For the text-containing cell, return its midpoint in (X, Y) coordinate format. 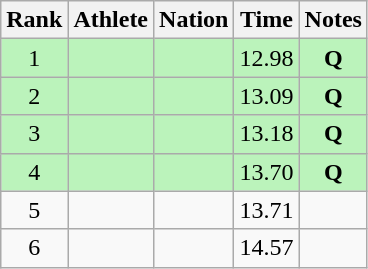
Rank (34, 20)
4 (34, 172)
Athlete (111, 20)
13.18 (266, 134)
2 (34, 96)
13.71 (266, 210)
6 (34, 248)
12.98 (266, 58)
Notes (333, 20)
5 (34, 210)
13.09 (266, 96)
Nation (194, 20)
1 (34, 58)
13.70 (266, 172)
14.57 (266, 248)
Time (266, 20)
3 (34, 134)
